Detect which cell encompasses the target text, then output its (x, y) center coordinate. 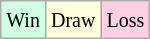
Draw (72, 20)
Win (24, 20)
Loss (126, 20)
